Identify which cell holds the provided text, then report its [X, Y] central coordinate. 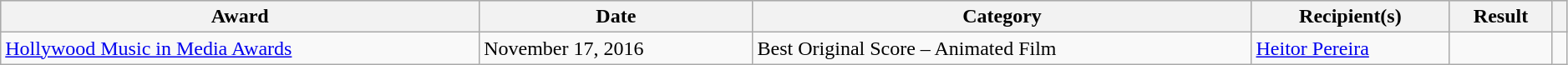
Best Original Score – Animated Film [1002, 48]
Hollywood Music in Media Awards [241, 48]
Heitor Pereira [1350, 48]
Category [1002, 17]
November 17, 2016 [617, 48]
Recipient(s) [1350, 17]
Result [1501, 17]
Date [617, 17]
Award [241, 17]
